Search for the cell housing the specified text and yield its [X, Y] center coordinate. 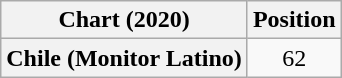
Position [294, 20]
Chart (2020) [124, 20]
62 [294, 58]
Chile (Monitor Latino) [124, 58]
